Identify which cell holds the provided text, then report its [X, Y] central coordinate. 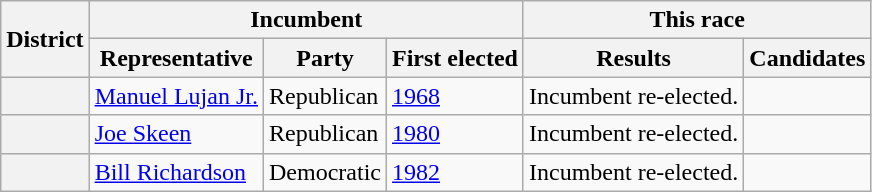
Democratic [324, 172]
First elected [454, 58]
Manuel Lujan Jr. [176, 96]
1968 [454, 96]
Candidates [808, 58]
1982 [454, 172]
Results [633, 58]
Joe Skeen [176, 134]
Incumbent [306, 20]
Bill Richardson [176, 172]
1980 [454, 134]
District [45, 39]
Representative [176, 58]
Party [324, 58]
This race [696, 20]
